Detect which cell encompasses the target text, then output its (x, y) center coordinate. 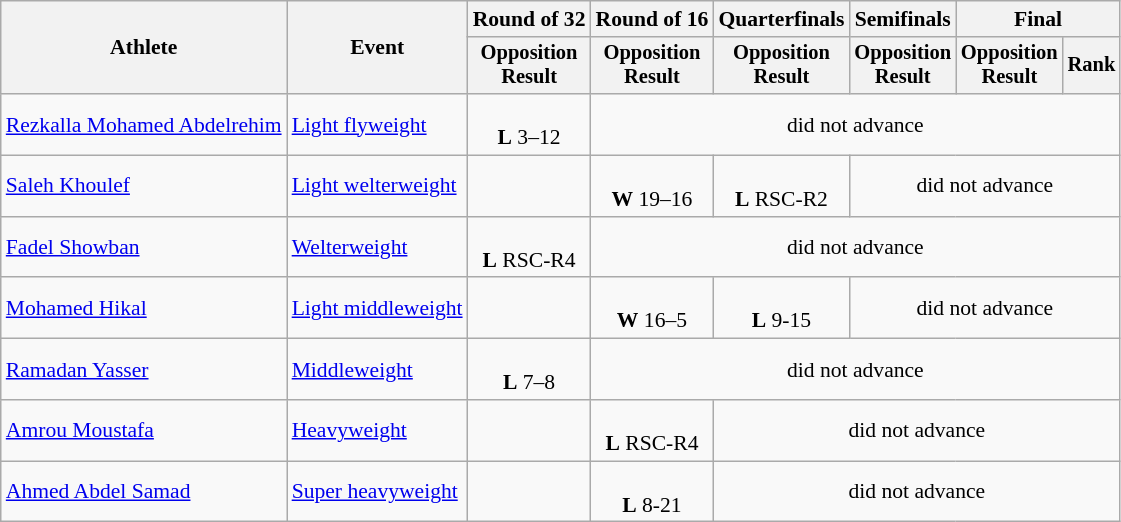
Heavyweight (378, 430)
Ahmed Abdel Samad (144, 492)
L 7–8 (530, 370)
Round of 16 (652, 19)
Mohamed Hikal (144, 308)
Light flyweight (378, 124)
Middleweight (378, 370)
Super heavyweight (378, 492)
Semifinals (902, 19)
Ramadan Yasser (144, 370)
Rank (1092, 66)
Athlete (144, 48)
Light middleweight (378, 308)
L 3–12 (530, 124)
Saleh Khoulef (144, 186)
Fadel Showban (144, 248)
L RSC-R2 (781, 186)
Final (1038, 19)
Amrou Moustafa (144, 430)
Rezkalla Mohamed Abdelrehim (144, 124)
Light welterweight (378, 186)
L 9-15 (781, 308)
L 8-21 (652, 492)
Event (378, 48)
Quarterfinals (781, 19)
Round of 32 (530, 19)
Welterweight (378, 248)
W 19–16 (652, 186)
W 16–5 (652, 308)
